Pinpoint the cell where the given text exists, returning its (x, y) midpoint coordinate. 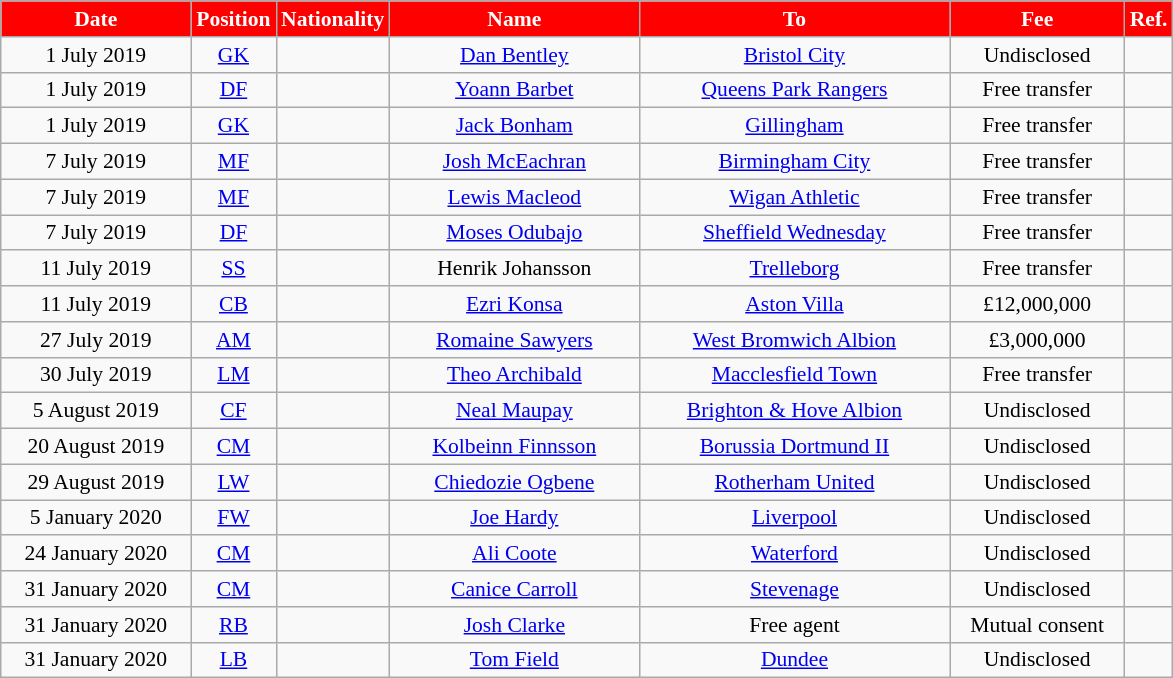
Canice Carroll (514, 589)
30 July 2019 (96, 375)
LM (234, 375)
Ali Coote (514, 554)
Fee (1038, 19)
Nationality (332, 19)
Macclesfield Town (794, 375)
£12,000,000 (1038, 304)
CF (234, 411)
Moses Odubajo (514, 233)
27 July 2019 (96, 340)
Kolbeinn Finnsson (514, 447)
Neal Maupay (514, 411)
24 January 2020 (96, 554)
Waterford (794, 554)
Date (96, 19)
Free agent (794, 625)
Lewis Macleod (514, 197)
Josh McEachran (514, 162)
Henrik Johansson (514, 269)
AM (234, 340)
Rotherham United (794, 482)
Yoann Barbet (514, 90)
Aston Villa (794, 304)
Theo Archibald (514, 375)
West Bromwich Albion (794, 340)
29 August 2019 (96, 482)
To (794, 19)
Borussia Dortmund II (794, 447)
Wigan Athletic (794, 197)
Position (234, 19)
Ref. (1149, 19)
20 August 2019 (96, 447)
Joe Hardy (514, 518)
LW (234, 482)
Queens Park Rangers (794, 90)
Trelleborg (794, 269)
Bristol City (794, 55)
5 January 2020 (96, 518)
£3,000,000 (1038, 340)
Jack Bonham (514, 126)
Tom Field (514, 660)
Liverpool (794, 518)
Romaine Sawyers (514, 340)
Ezri Konsa (514, 304)
5 August 2019 (96, 411)
Chiedozie Ogbene (514, 482)
Gillingham (794, 126)
Stevenage (794, 589)
Birmingham City (794, 162)
SS (234, 269)
LB (234, 660)
Josh Clarke (514, 625)
Dan Bentley (514, 55)
FW (234, 518)
Name (514, 19)
Mutual consent (1038, 625)
Brighton & Hove Albion (794, 411)
Sheffield Wednesday (794, 233)
RB (234, 625)
CB (234, 304)
Dundee (794, 660)
